Search for the cell housing the specified text and yield its (x, y) center coordinate. 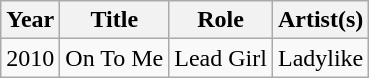
2010 (30, 58)
Title (114, 20)
Year (30, 20)
Artist(s) (320, 20)
Ladylike (320, 58)
Role (221, 20)
On To Me (114, 58)
Lead Girl (221, 58)
